For the text-containing cell, return its midpoint in (X, Y) coordinate format. 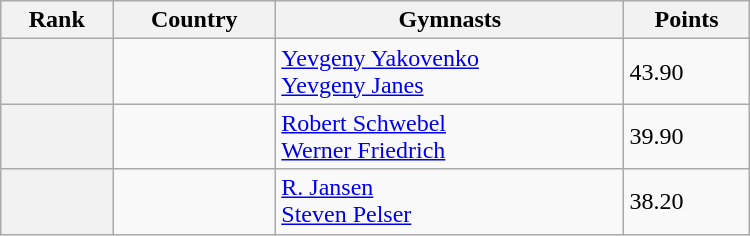
Robert Schwebel Werner Friedrich (450, 136)
38.20 (686, 202)
Yevgeny Yakovenko Yevgeny Janes (450, 72)
Country (194, 20)
R. Jansen Steven Pelser (450, 202)
Gymnasts (450, 20)
Rank (57, 20)
43.90 (686, 72)
Points (686, 20)
39.90 (686, 136)
